Return the [x, y] coordinate for the center point of the cell that contains the specified text.  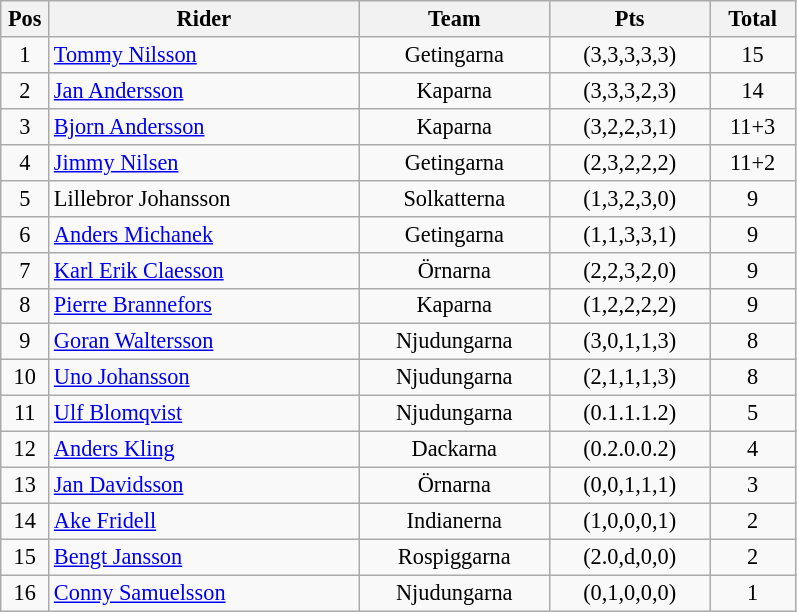
(2.0,d,0,0) [629, 557]
(3,0,1,1,3) [629, 342]
Rider [204, 19]
10 [25, 378]
Goran Waltersson [204, 342]
Pos [25, 19]
(1,0,0,0,1) [629, 521]
Bengt Jansson [204, 557]
Solkatterna [454, 198]
Pts [629, 19]
16 [25, 593]
(0.1.1.1.2) [629, 414]
Uno Johansson [204, 378]
Jimmy Nilsen [204, 162]
Pierre Brannefors [204, 306]
(0.2.0.0.2) [629, 450]
Jan Davidsson [204, 485]
Total [752, 19]
(0,1,0,0,0) [629, 593]
12 [25, 450]
Jan Andersson [204, 90]
Indianerna [454, 521]
Lillebror Johansson [204, 198]
Bjorn Andersson [204, 126]
Team [454, 19]
(2,3,2,2,2) [629, 162]
(1,3,2,3,0) [629, 198]
7 [25, 270]
11+2 [752, 162]
(1,2,2,2,2) [629, 306]
Rospiggarna [454, 557]
(3,3,3,2,3) [629, 90]
Anders Michanek [204, 234]
11 [25, 414]
(3,3,3,3,3) [629, 55]
Anders Kling [204, 450]
Dackarna [454, 450]
Tommy Nilsson [204, 55]
Karl Erik Claesson [204, 270]
(2,1,1,1,3) [629, 378]
6 [25, 234]
(0,0,1,1,1) [629, 485]
Ake Fridell [204, 521]
(3,2,2,3,1) [629, 126]
13 [25, 485]
(1,1,3,3,1) [629, 234]
(2,2,3,2,0) [629, 270]
Ulf Blomqvist [204, 414]
11+3 [752, 126]
Conny Samuelsson [204, 593]
